Determine the (X, Y) coordinate at the center of the cell enclosing the given text.  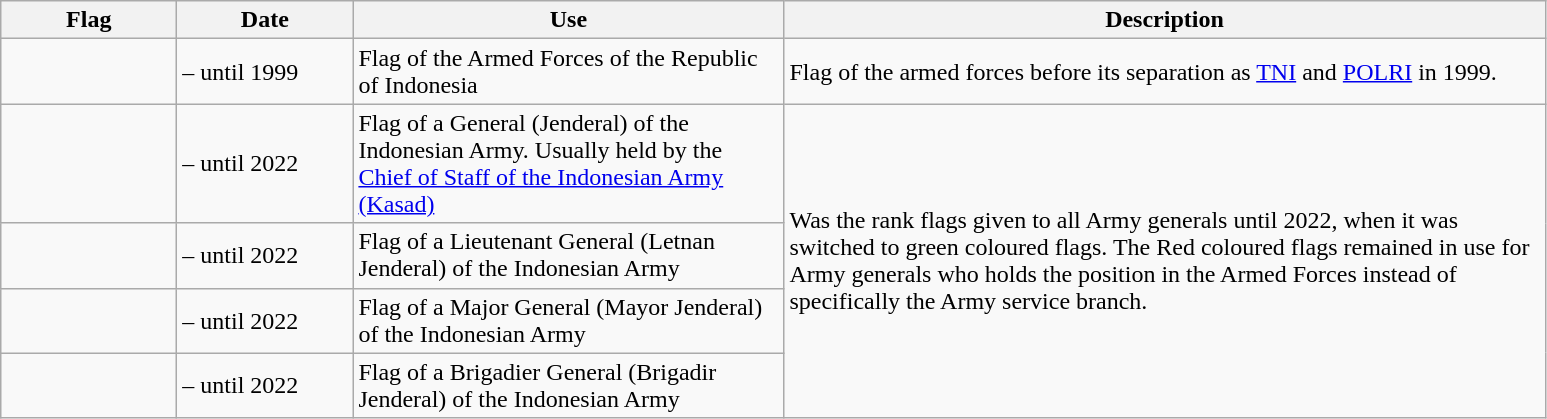
Flag (89, 20)
Flag of a Brigadier General (Brigadir Jenderal) of the Indonesian Army (568, 386)
Flag of a Major General (Mayor Jenderal) of the Indonesian Army (568, 320)
Flag of a General (Jenderal) of the Indonesian Army. Usually held by the Chief of Staff of the Indonesian Army (Kasad) (568, 164)
Flag of a Lieutenant General (Letnan Jenderal) of the Indonesian Army (568, 256)
Flag of the Armed Forces of the Republic of Indonesia (568, 72)
Use (568, 20)
Date (265, 20)
Description (1164, 20)
Flag of the armed forces before its separation as TNI and POLRI in 1999. (1164, 72)
– until 1999 (265, 72)
